Return [x, y] of the center of cell containing provided text 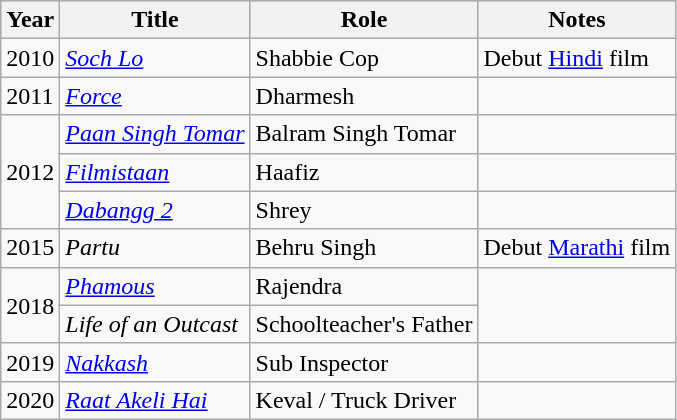
2019 [30, 362]
2011 [30, 96]
2015 [30, 248]
Rajendra [364, 286]
Debut Hindi film [577, 58]
Balram Singh Tomar [364, 134]
Haafiz [364, 172]
Shabbie Cop [364, 58]
Behru Singh [364, 248]
Filmistaan [155, 172]
Schoolteacher's Father [364, 324]
Dabangg 2 [155, 210]
Phamous [155, 286]
Keval / Truck Driver [364, 400]
2012 [30, 172]
Raat Akeli Hai [155, 400]
Role [364, 20]
Force [155, 96]
2018 [30, 305]
Partu [155, 248]
Shrey [364, 210]
Dharmesh [364, 96]
Debut Marathi film [577, 248]
2010 [30, 58]
Soch Lo [155, 58]
Title [155, 20]
Nakkash [155, 362]
Year [30, 20]
Life of an Outcast [155, 324]
Notes [577, 20]
Paan Singh Tomar [155, 134]
Sub Inspector [364, 362]
2020 [30, 400]
